For the text-containing cell, return its midpoint in [x, y] coordinate format. 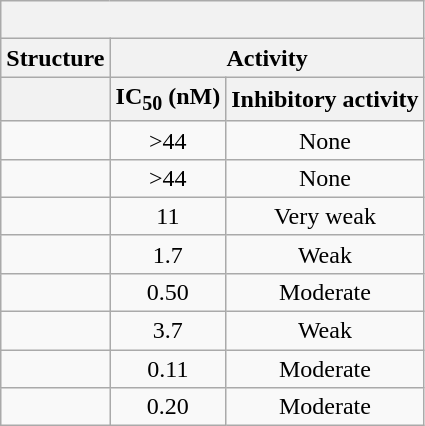
0.20 [168, 407]
Inhibitory activity [325, 99]
Structure [56, 58]
0.11 [168, 369]
1.7 [168, 254]
Activity [267, 58]
IC50 (nM) [168, 99]
Very weak [325, 216]
11 [168, 216]
3.7 [168, 331]
0.50 [168, 292]
